Pinpoint the cell where the given text exists, returning its (X, Y) midpoint coordinate. 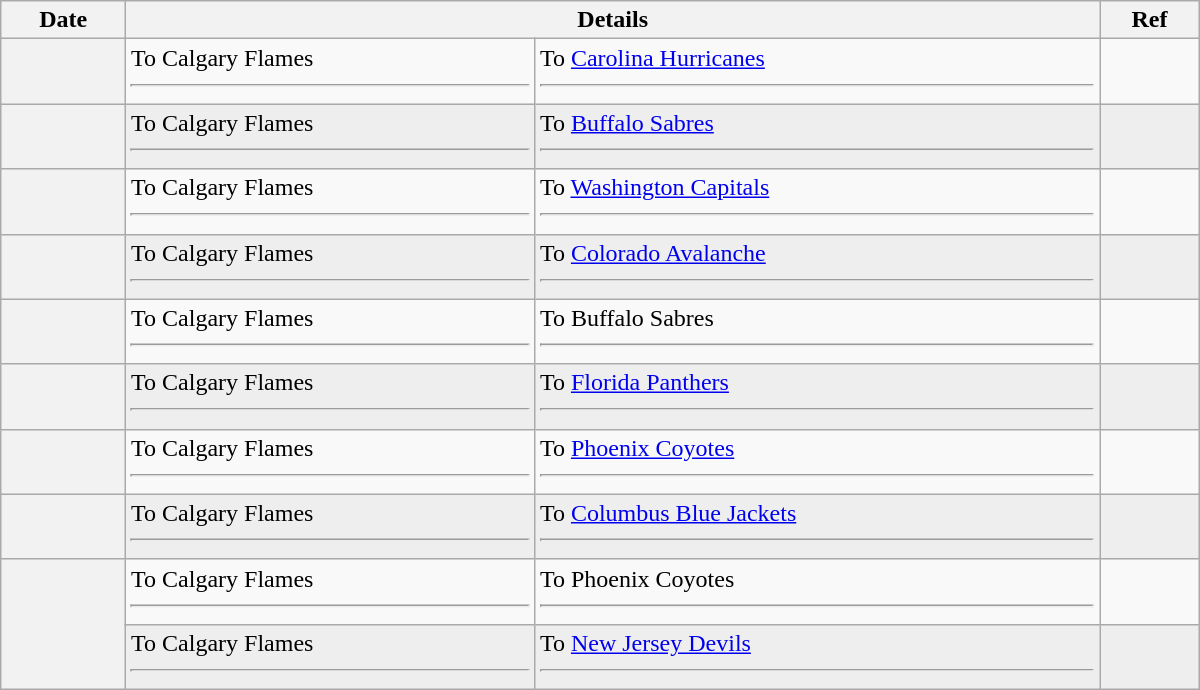
To Colorado Avalanche (816, 266)
To Florida Panthers (816, 396)
Details (613, 20)
To Columbus Blue Jackets (816, 526)
To New Jersey Devils (816, 656)
To Washington Capitals (816, 202)
Date (64, 20)
Ref (1150, 20)
To Carolina Hurricanes (816, 72)
